Find where the given text appears and provide that cell's center as [x, y] coordinate. 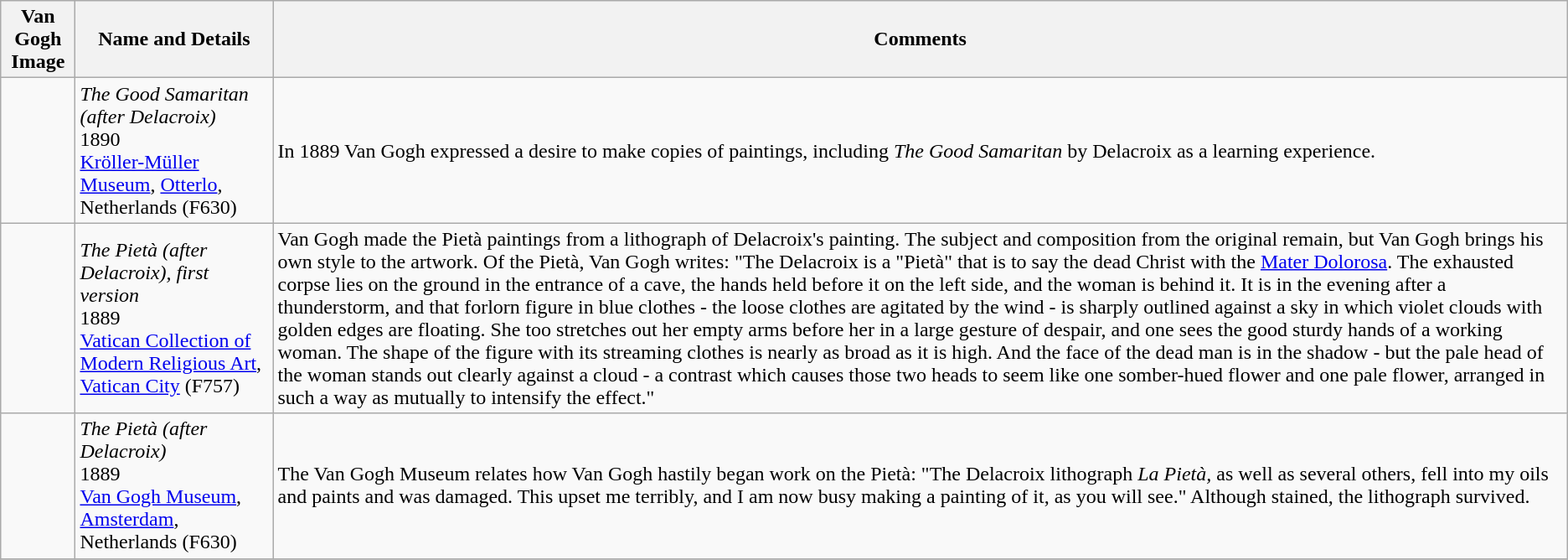
In 1889 Van Gogh expressed a desire to make copies of paintings, including The Good Samaritan by Delacroix as a learning experience. [920, 151]
The Pietà (after Delacroix)1889Van Gogh Museum, Amsterdam, Netherlands (F630) [174, 486]
Name and Details [174, 39]
Van Gogh Image [39, 39]
Comments [920, 39]
The Good Samaritan (after Delacroix)1890Kröller-Müller Museum, Otterlo, Netherlands (F630) [174, 151]
The Pietà (after Delacroix), first version1889Vatican Collection of Modern Religious Art, Vatican City (F757) [174, 319]
